Return (x, y) of the center of cell containing provided text 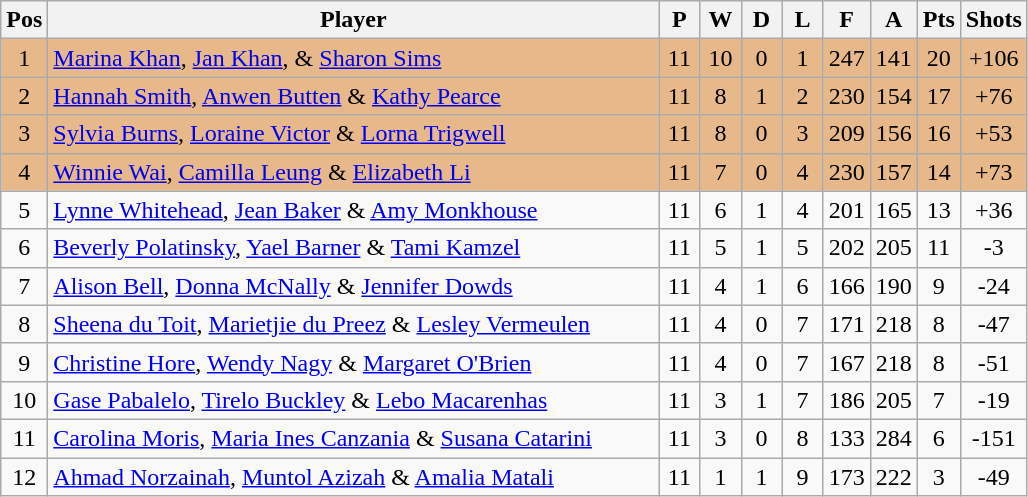
222 (894, 477)
12 (24, 477)
Marina Khan, Jan Khan, & Sharon Sims (354, 58)
A (894, 20)
-49 (994, 477)
202 (846, 248)
171 (846, 324)
156 (894, 134)
Pos (24, 20)
133 (846, 438)
Christine Hore, Wendy Nagy & Margaret O'Brien (354, 362)
Pts (938, 20)
154 (894, 96)
-3 (994, 248)
201 (846, 210)
165 (894, 210)
+73 (994, 172)
Beverly Polatinsky, Yael Barner & Tami Kamzel (354, 248)
16 (938, 134)
F (846, 20)
284 (894, 438)
13 (938, 210)
186 (846, 400)
14 (938, 172)
-24 (994, 286)
Ahmad Norzainah, Muntol Azizah & Amalia Matali (354, 477)
+106 (994, 58)
Gase Pabalelo, Tirelo Buckley & Lebo Macarenhas (354, 400)
Lynne Whitehead, Jean Baker & Amy Monkhouse (354, 210)
Winnie Wai, Camilla Leung & Elizabeth Li (354, 172)
Carolina Moris, Maria Ines Canzania & Susana Catarini (354, 438)
Player (354, 20)
167 (846, 362)
P (680, 20)
Hannah Smith, Anwen Butten & Kathy Pearce (354, 96)
-19 (994, 400)
-51 (994, 362)
+53 (994, 134)
+36 (994, 210)
W (720, 20)
Shots (994, 20)
+76 (994, 96)
-151 (994, 438)
17 (938, 96)
20 (938, 58)
D (762, 20)
166 (846, 286)
157 (894, 172)
209 (846, 134)
247 (846, 58)
Alison Bell, Donna McNally & Jennifer Dowds (354, 286)
Sheena du Toit, Marietjie du Preez & Lesley Vermeulen (354, 324)
190 (894, 286)
-47 (994, 324)
L (802, 20)
Sylvia Burns, Loraine Victor & Lorna Trigwell (354, 134)
173 (846, 477)
141 (894, 58)
